Detect which cell encompasses the target text, then output its (X, Y) center coordinate. 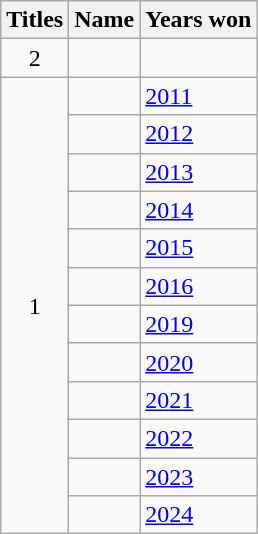
2013 (198, 172)
Name (104, 20)
2019 (198, 324)
2021 (198, 400)
2020 (198, 362)
2023 (198, 477)
2011 (198, 96)
2014 (198, 210)
1 (35, 306)
2012 (198, 134)
2016 (198, 286)
2 (35, 58)
2015 (198, 248)
2022 (198, 438)
Titles (35, 20)
Years won (198, 20)
2024 (198, 515)
